Output the (X, Y) coordinate of the center of the cell containing the given text.  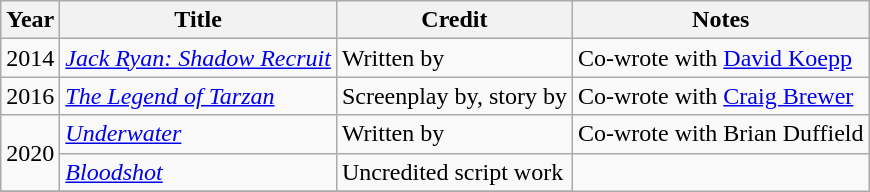
2014 (30, 58)
Credit (454, 20)
Co-wrote with David Koepp (720, 58)
Notes (720, 20)
Co-wrote with Craig Brewer (720, 96)
Uncredited script work (454, 172)
Title (198, 20)
Underwater (198, 134)
Screenplay by, story by (454, 96)
2020 (30, 153)
2016 (30, 96)
Year (30, 20)
Jack Ryan: Shadow Recruit (198, 58)
Co-wrote with Brian Duffield (720, 134)
The Legend of Tarzan (198, 96)
Bloodshot (198, 172)
